Extract the [X, Y] coordinate from the center of the cell holding the provided text.  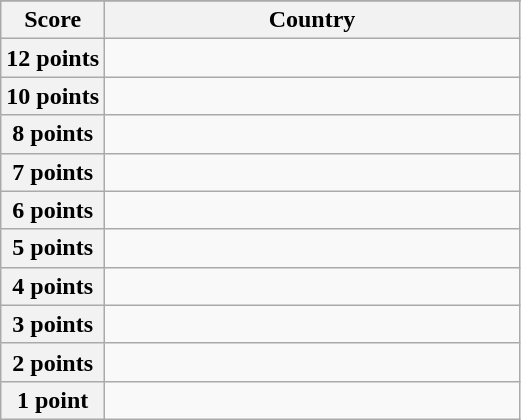
Score [53, 20]
12 points [53, 58]
Country [312, 20]
3 points [53, 324]
6 points [53, 210]
1 point [53, 400]
5 points [53, 248]
7 points [53, 172]
2 points [53, 362]
10 points [53, 96]
8 points [53, 134]
4 points [53, 286]
